Capture the cell that displays the provided text and extract its [x, y] central coordinate. 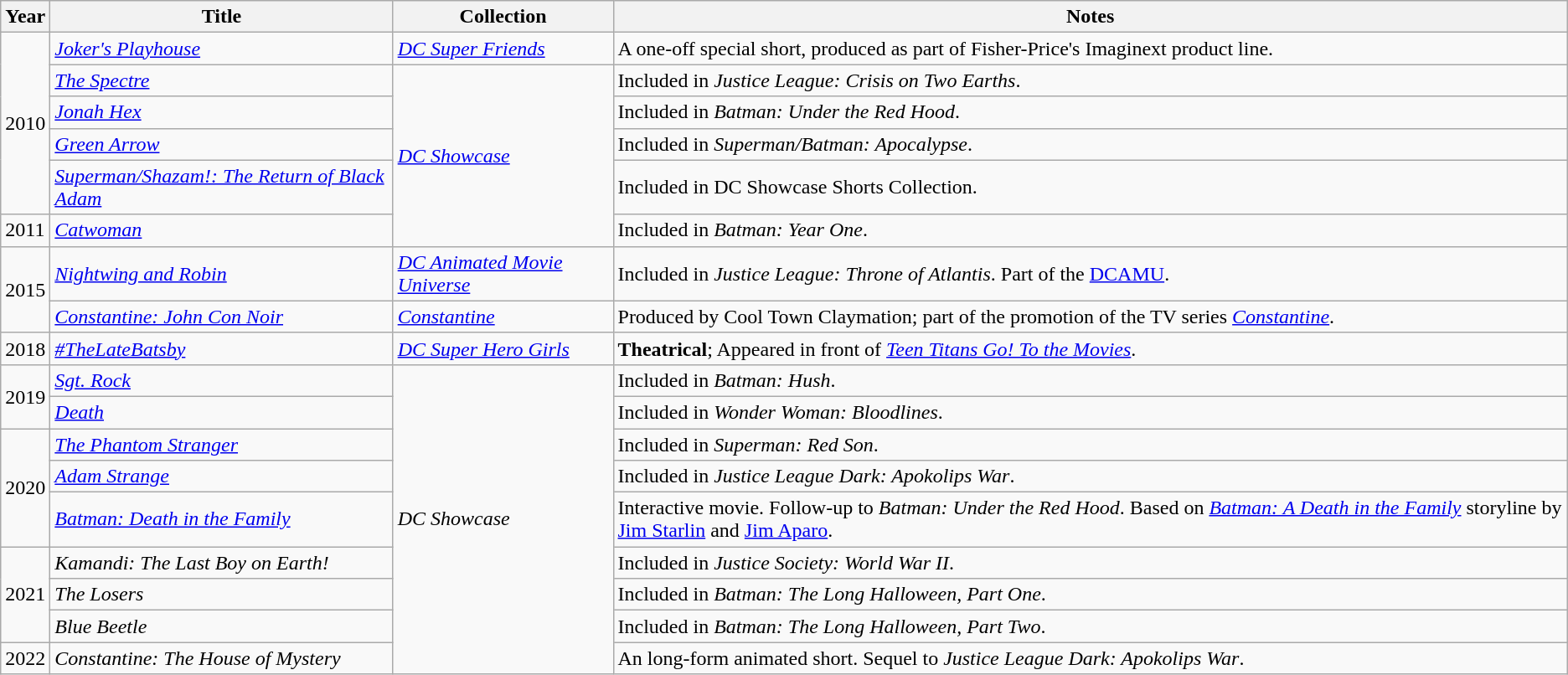
Theatrical; Appeared in front of Teen Titans Go! To the Movies. [1091, 348]
Included in Superman: Red Son. [1091, 445]
Included in Justice League Dark: Apokolips War. [1091, 477]
Green Arrow [221, 144]
Included in Justice League: Crisis on Two Earths. [1091, 80]
Interactive movie. Follow-up to Batman: Under the Red Hood. Based on Batman: A Death in the Family storyline by Jim Starlin and Jim Aparo. [1091, 519]
Included in Batman: The Long Halloween, Part One. [1091, 595]
Kamandi: The Last Boy on Earth! [221, 563]
Title [221, 17]
2020 [25, 487]
Batman: Death in the Family [221, 519]
The Phantom Stranger [221, 445]
Collection [503, 17]
Included in DC Showcase Shorts Collection. [1091, 188]
Nightwing and Robin [221, 273]
Included in Batman: Hush. [1091, 380]
2011 [25, 230]
2019 [25, 396]
2022 [25, 658]
An long-form animated short. Sequel to Justice League Dark: Apokolips War. [1091, 658]
A one-off special short, produced as part of Fisher-Price's Imaginext product line. [1091, 49]
Included in Batman: Year One. [1091, 230]
Notes [1091, 17]
Jonah Hex [221, 112]
DC Super Friends [503, 49]
The Losers [221, 595]
Included in Justice Society: World War II. [1091, 563]
DC Super Hero Girls [503, 348]
Included in Batman: The Long Halloween, Part Two. [1091, 626]
Blue Beetle [221, 626]
Constantine: John Con Noir [221, 317]
Included in Wonder Woman: Bloodlines. [1091, 412]
Included in Superman/Batman: Apocalypse. [1091, 144]
Catwoman [221, 230]
2015 [25, 290]
Included in Batman: Under the Red Hood. [1091, 112]
Joker's Playhouse [221, 49]
Adam Strange [221, 477]
2010 [25, 124]
#TheLateBatsby [221, 348]
Death [221, 412]
Produced by Cool Town Claymation; part of the promotion of the TV series Constantine. [1091, 317]
Included in Justice League: Throne of Atlantis. Part of the DCAMU. [1091, 273]
Constantine [503, 317]
2018 [25, 348]
Superman/Shazam!: The Return of Black Adam [221, 188]
Constantine: The House of Mystery [221, 658]
The Spectre [221, 80]
2021 [25, 595]
Sgt. Rock [221, 380]
Year [25, 17]
DC Animated Movie Universe [503, 273]
